Extract the (X, Y) coordinate from the center of the cell holding the provided text.  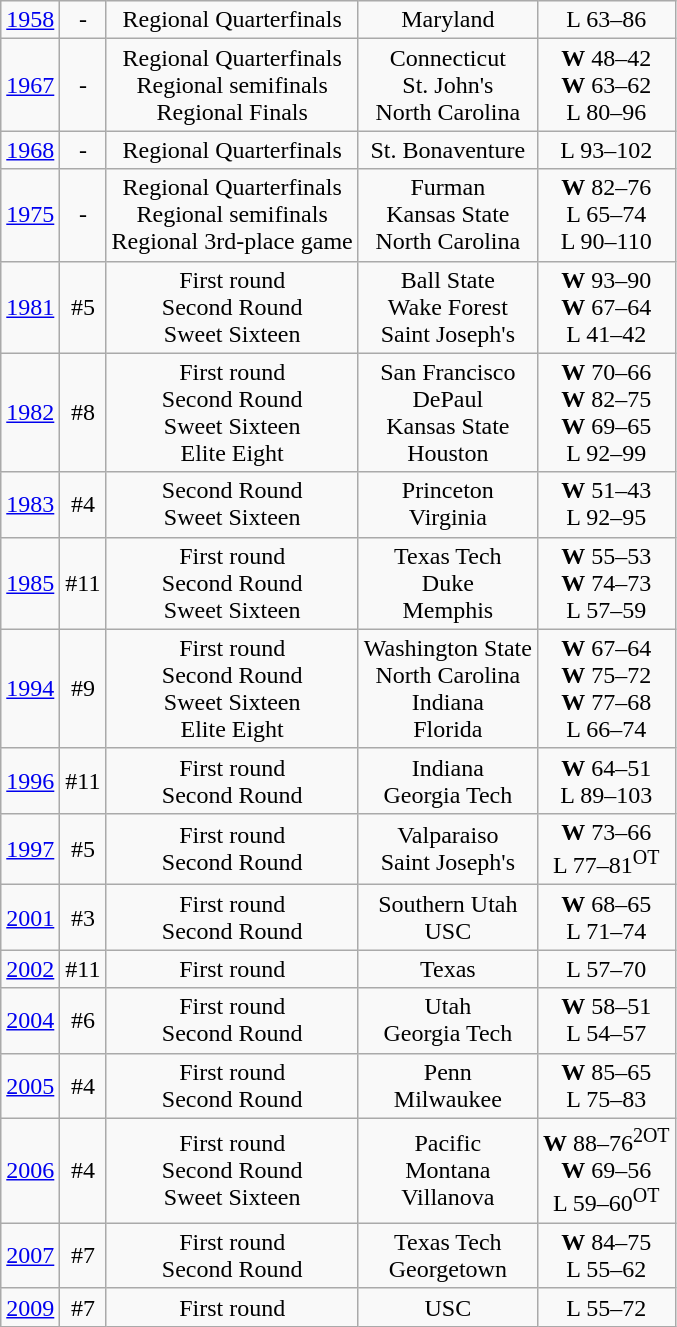
W 82–76L 65–74L 90–110 (606, 215)
IndianaGeorgia Tech (448, 780)
#9 (83, 688)
2007 (30, 1256)
Ball StateWake ForestSaint Joseph's (448, 307)
ValparaisoSaint Joseph's (448, 849)
San FranciscoDePaulKansas StateHouston (448, 412)
PacificMontanaVillanova (448, 1170)
W 67–64W 75–72W 77–68L 66–74 (606, 688)
1985 (30, 583)
2006 (30, 1170)
W 68–65L 71–74 (606, 918)
1975 (30, 215)
1996 (30, 780)
L 57–70 (606, 969)
W 93–90W 67–64L 41–42 (606, 307)
2009 (30, 1307)
W 55–53W 74–73L 57–59 (606, 583)
W 51–43L 92–95 (606, 504)
Washington StateNorth CarolinaIndianaFlorida (448, 688)
L 55–72 (606, 1307)
Texas (448, 969)
Texas TechDukeMemphis (448, 583)
St. Bonaventure (448, 150)
Regional QuarterfinalsRegional semifinalsRegional Finals (232, 85)
2004 (30, 1020)
PrincetonVirginia (448, 504)
PennMilwaukee (448, 1086)
W 88–762OTW 69–56L 59–60OT (606, 1170)
Southern UtahUSC (448, 918)
UtahGeorgia Tech (448, 1020)
USC (448, 1307)
Regional QuarterfinalsRegional semifinalsRegional 3rd-place game (232, 215)
Maryland (448, 20)
W 48–42W 63–62L 80–96 (606, 85)
W 70–66W 82–75W 69–65L 92–99 (606, 412)
W 64–51L 89–103 (606, 780)
W 58–51L 54–57 (606, 1020)
1982 (30, 412)
1994 (30, 688)
2005 (30, 1086)
FurmanKansas StateNorth Carolina (448, 215)
1958 (30, 20)
W 84–75L 55–62 (606, 1256)
1981 (30, 307)
1968 (30, 150)
1997 (30, 849)
Second RoundSweet Sixteen (232, 504)
1983 (30, 504)
#6 (83, 1020)
1967 (30, 85)
W 85–65L 75–83 (606, 1086)
L 93–102 (606, 150)
ConnecticutSt. John'sNorth Carolina (448, 85)
W 73–66L 77–81OT (606, 849)
2002 (30, 969)
L 63–86 (606, 20)
2001 (30, 918)
#8 (83, 412)
Texas TechGeorgetown (448, 1256)
#3 (83, 918)
